For the text-containing cell, return its midpoint in [x, y] coordinate format. 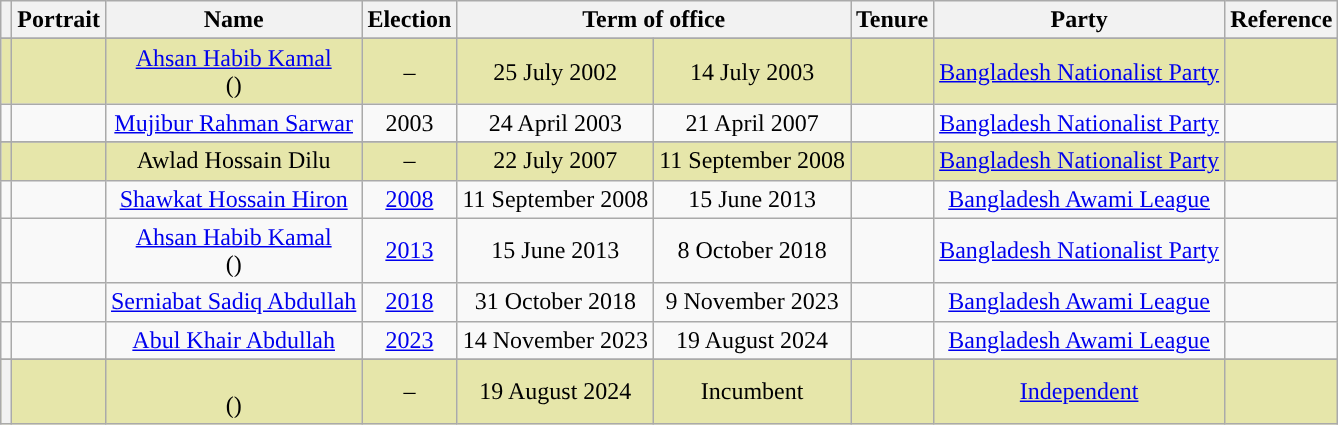
9 November 2023 [752, 302]
2008 [410, 199]
22 July 2007 [556, 161]
Awlad Hossain Dilu [233, 161]
24 April 2003 [556, 123]
Independent [1080, 392]
14 July 2003 [752, 72]
Name [233, 20]
Term of office [654, 20]
Party [1080, 20]
Ahsan Habib Kamal() [233, 250]
Mujibur Rahman Sarwar [233, 123]
2013 [410, 250]
2003 [410, 123]
Portrait [59, 20]
Ahsan Habib Kamal () [233, 72]
2018 [410, 302]
Serniabat Sadiq Abdullah [233, 302]
Shawkat Hossain Hiron [233, 199]
8 October 2018 [752, 250]
31 October 2018 [556, 302]
Tenure [892, 20]
14 November 2023 [556, 340]
25 July 2002 [556, 72]
Election [410, 20]
Reference [1282, 20]
2023 [410, 340]
() [233, 392]
Abul Khair Abdullah [233, 340]
21 April 2007 [752, 123]
Incumbent [752, 392]
